Identify which cell holds the provided text, then report its [x, y] central coordinate. 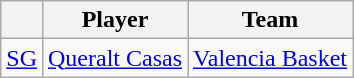
Player [114, 20]
Valencia Basket [270, 58]
Queralt Casas [114, 58]
SG [22, 58]
Team [270, 20]
